Search for the cell housing the specified text and yield its (X, Y) center coordinate. 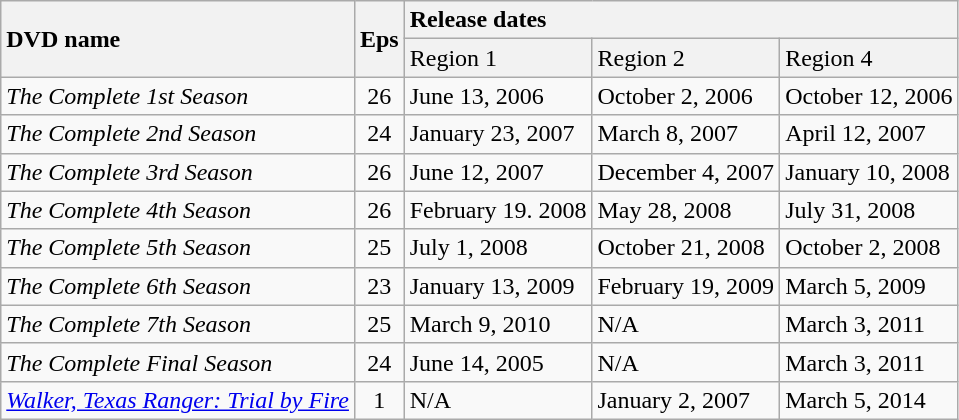
1 (379, 400)
February 19. 2008 (498, 210)
The Complete Final Season (178, 362)
July 1, 2008 (498, 248)
DVD name (178, 39)
Region 1 (498, 58)
January 23, 2007 (498, 134)
Release dates (681, 20)
The Complete 2nd Season (178, 134)
February 19, 2009 (686, 286)
December 4, 2007 (686, 172)
March 5, 2009 (869, 286)
June 12, 2007 (498, 172)
Region 2 (686, 58)
The Complete 3rd Season (178, 172)
October 21, 2008 (686, 248)
July 31, 2008 (869, 210)
April 12, 2007 (869, 134)
The Complete 7th Season (178, 324)
October 12, 2006 (869, 96)
October 2, 2008 (869, 248)
March 5, 2014 (869, 400)
The Complete 1st Season (178, 96)
The Complete 6th Season (178, 286)
January 2, 2007 (686, 400)
23 (379, 286)
March 9, 2010 (498, 324)
The Complete 4th Season (178, 210)
May 28, 2008 (686, 210)
Region 4 (869, 58)
October 2, 2006 (686, 96)
January 13, 2009 (498, 286)
June 14, 2005 (498, 362)
Eps (379, 39)
January 10, 2008 (869, 172)
June 13, 2006 (498, 96)
Walker, Texas Ranger: Trial by Fire (178, 400)
March 8, 2007 (686, 134)
The Complete 5th Season (178, 248)
